Locate the cell with the specified text and output its [x, y] center coordinate. 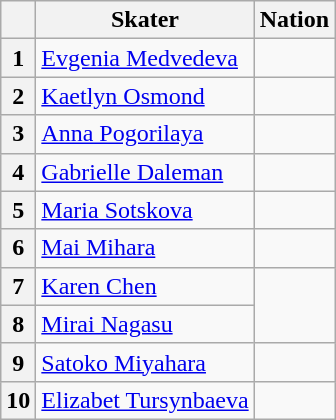
Kaetlyn Osmond [145, 96]
4 [18, 172]
Satoko Miyahara [145, 362]
Gabrielle Daleman [145, 172]
Karen Chen [145, 286]
7 [18, 286]
Anna Pogorilaya [145, 134]
6 [18, 248]
Mirai Nagasu [145, 324]
8 [18, 324]
Nation [294, 20]
Elizabet Tursynbaeva [145, 400]
Maria Sotskova [145, 210]
2 [18, 96]
1 [18, 58]
5 [18, 210]
10 [18, 400]
9 [18, 362]
Skater [145, 20]
Mai Mihara [145, 248]
3 [18, 134]
Evgenia Medvedeva [145, 58]
